Pinpoint the cell where the given text exists, returning its (x, y) midpoint coordinate. 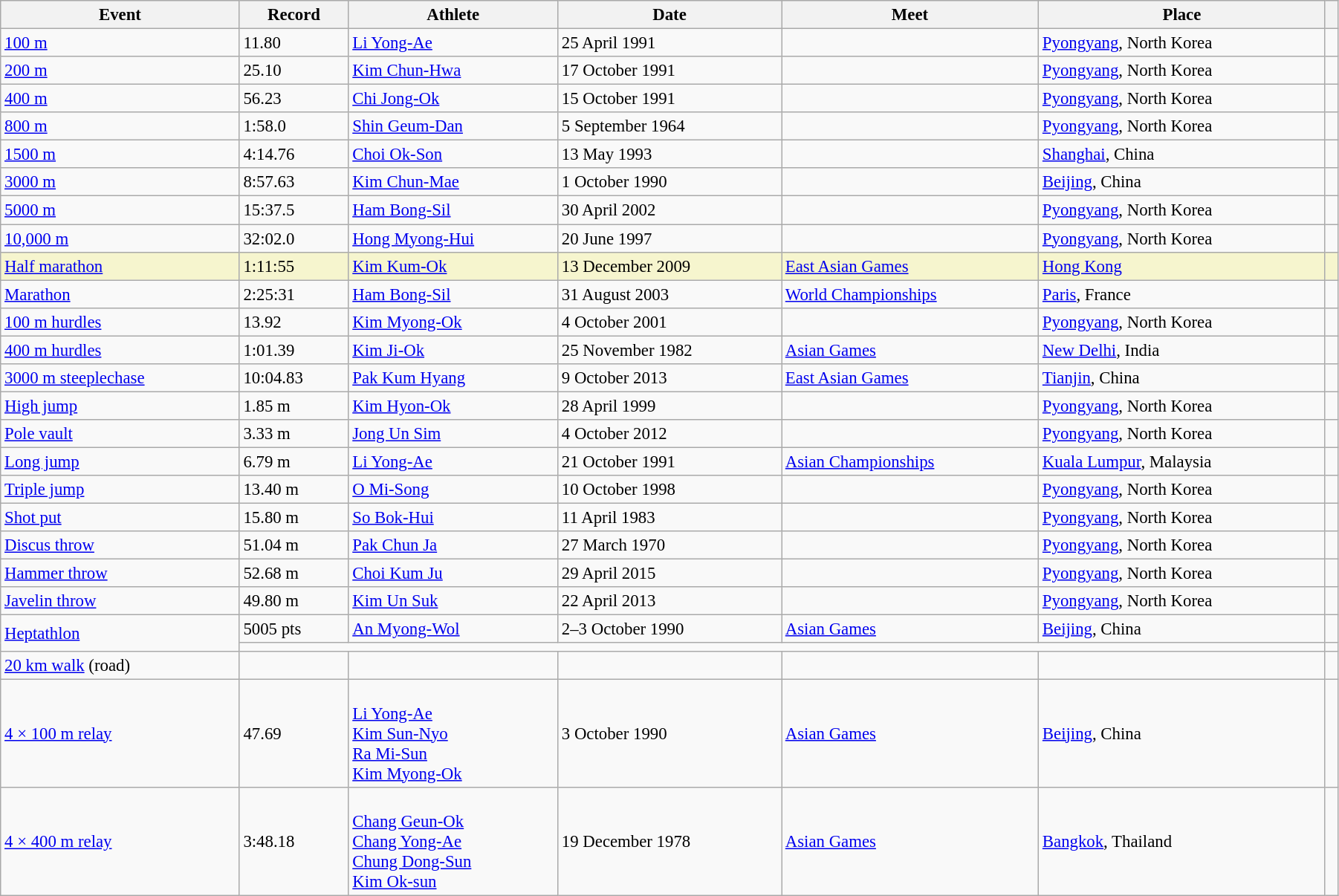
400 m (120, 99)
27 March 1970 (670, 545)
1:01.39 (294, 350)
An Myong-Wol (453, 629)
5000 m (120, 210)
1:58.0 (294, 126)
Half marathon (120, 266)
30 April 2002 (670, 210)
56.23 (294, 99)
Tianjin, China (1182, 378)
Kim Un Suk (453, 601)
20 km walk (road) (120, 665)
11.80 (294, 43)
32:02.0 (294, 238)
Li Yong-AeKim Sun-NyoRa Mi-SunKim Myong-Ok (453, 733)
New Delhi, India (1182, 350)
3000 m (120, 182)
Jong Un Sim (453, 434)
Meet (910, 15)
52.68 m (294, 574)
4 × 100 m relay (120, 733)
Chi Jong-Ok (453, 99)
100 m (120, 43)
4 × 400 m relay (120, 841)
Place (1182, 15)
Record (294, 15)
Date (670, 15)
15.80 m (294, 518)
O Mi-Song (453, 490)
1.85 m (294, 406)
Asian Championships (910, 461)
51.04 m (294, 545)
20 June 1997 (670, 238)
Pak Kum Hyang (453, 378)
10,000 m (120, 238)
21 October 1991 (670, 461)
Triple jump (120, 490)
Kim Ji-Ok (453, 350)
Paris, France (1182, 294)
13 May 1993 (670, 155)
Long jump (120, 461)
1:11:55 (294, 266)
Javelin throw (120, 601)
Event (120, 15)
Discus throw (120, 545)
13.92 (294, 322)
9 October 2013 (670, 378)
1 October 1990 (670, 182)
47.69 (294, 733)
29 April 2015 (670, 574)
Kim Chun-Hwa (453, 71)
1500 m (120, 155)
15:37.5 (294, 210)
19 December 1978 (670, 841)
Heptathlon (120, 633)
2–3 October 1990 (670, 629)
Hammer throw (120, 574)
11 April 1983 (670, 518)
World Championships (910, 294)
Choi Ok-Son (453, 155)
Chang Geun-OkChang Yong-AeChung Dong-SunKim Ok-sun (453, 841)
800 m (120, 126)
Kim Chun-Mae (453, 182)
31 August 2003 (670, 294)
8:57.63 (294, 182)
3:48.18 (294, 841)
2:25:31 (294, 294)
3.33 m (294, 434)
Kim Hyon-Ok (453, 406)
Pole vault (120, 434)
4 October 2001 (670, 322)
High jump (120, 406)
Kuala Lumpur, Malaysia (1182, 461)
3 October 1990 (670, 733)
So Bok-Hui (453, 518)
200 m (120, 71)
6.79 m (294, 461)
25 November 1982 (670, 350)
Choi Kum Ju (453, 574)
400 m hurdles (120, 350)
4:14.76 (294, 155)
25 April 1991 (670, 43)
13 December 2009 (670, 266)
100 m hurdles (120, 322)
28 April 1999 (670, 406)
Marathon (120, 294)
4 October 2012 (670, 434)
15 October 1991 (670, 99)
Kim Kum-Ok (453, 266)
Bangkok, Thailand (1182, 841)
13.40 m (294, 490)
5005 pts (294, 629)
Shin Geum-Dan (453, 126)
10:04.83 (294, 378)
Shanghai, China (1182, 155)
Shot put (120, 518)
3000 m steeplechase (120, 378)
17 October 1991 (670, 71)
Hong Kong (1182, 266)
Hong Myong-Hui (453, 238)
Pak Chun Ja (453, 545)
Kim Myong-Ok (453, 322)
10 October 1998 (670, 490)
Athlete (453, 15)
5 September 1964 (670, 126)
25.10 (294, 71)
22 April 2013 (670, 601)
49.80 m (294, 601)
